Return (X, Y) of the center of cell containing provided text 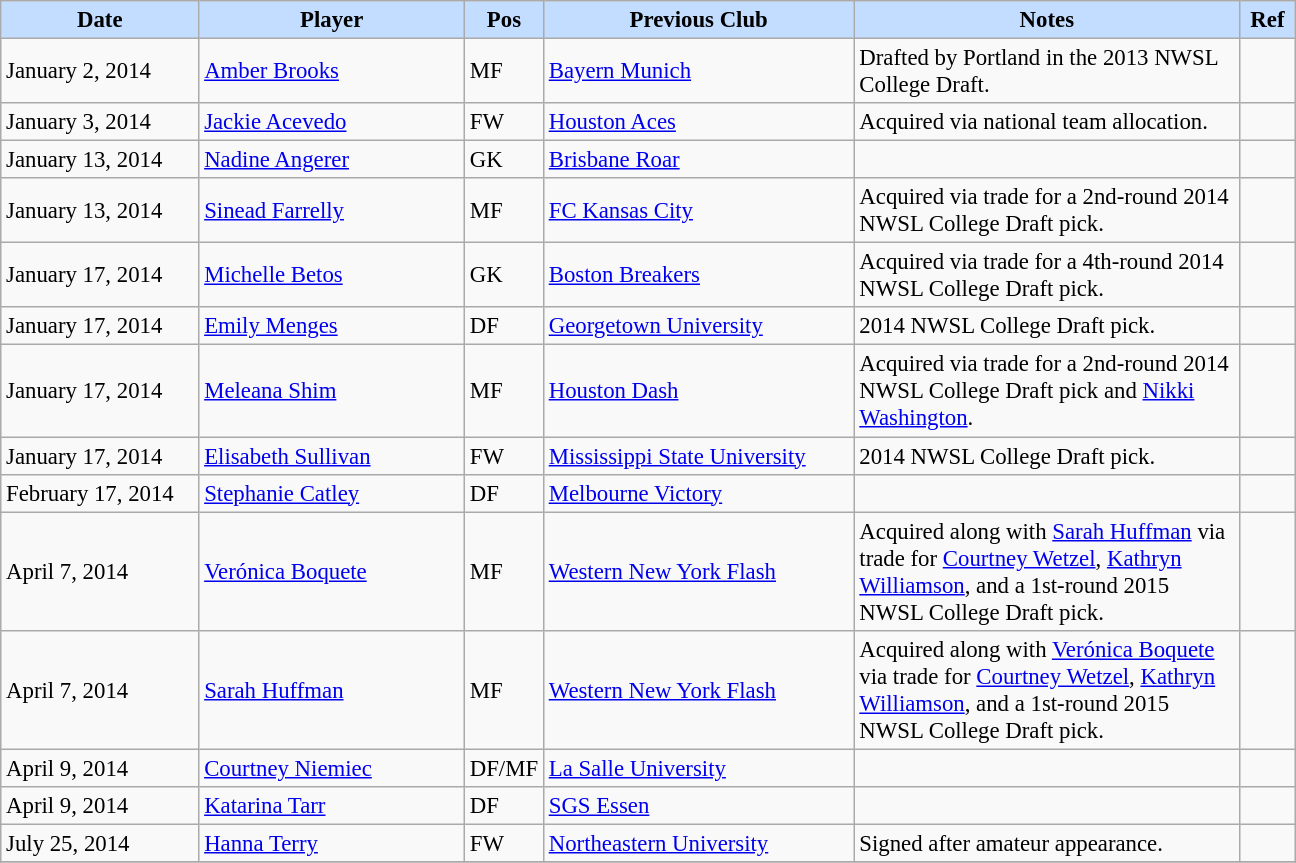
Jackie Acevedo (332, 122)
Date (100, 20)
Houston Dash (698, 391)
Sarah Huffman (332, 690)
January 2, 2014 (100, 72)
Melbourne Victory (698, 493)
Northeastern University (698, 843)
Houston Aces (698, 122)
Nadine Angerer (332, 160)
SGS Essen (698, 806)
Mississippi State University (698, 456)
Player (332, 20)
July 25, 2014 (100, 843)
Signed after amateur appearance. (1047, 843)
Boston Breakers (698, 276)
Previous Club (698, 20)
February 17, 2014 (100, 493)
Hanna Terry (332, 843)
Drafted by Portland in the 2013 NWSL College Draft. (1047, 72)
Katarina Tarr (332, 806)
Stephanie Catley (332, 493)
Georgetown University (698, 327)
La Salle University (698, 768)
Elisabeth Sullivan (332, 456)
Bayern Munich (698, 72)
Meleana Shim (332, 391)
Acquired along with Verónica Boquete via trade for Courtney Wetzel, Kathryn Williamson, and a 1st-round 2015 NWSL College Draft pick. (1047, 690)
Ref (1268, 20)
Emily Menges (332, 327)
Acquired along with Sarah Huffman via trade for Courtney Wetzel, Kathryn Williamson, and a 1st-round 2015 NWSL College Draft pick. (1047, 572)
Amber Brooks (332, 72)
Notes (1047, 20)
Brisbane Roar (698, 160)
January 3, 2014 (100, 122)
Acquired via trade for a 4th-round 2014 NWSL College Draft pick. (1047, 276)
Courtney Niemiec (332, 768)
Acquired via national team allocation. (1047, 122)
Verónica Boquete (332, 572)
Pos (504, 20)
Michelle Betos (332, 276)
Acquired via trade for a 2nd-round 2014 NWSL College Draft pick and Nikki Washington. (1047, 391)
FC Kansas City (698, 210)
DF/MF (504, 768)
Acquired via trade for a 2nd-round 2014 NWSL College Draft pick. (1047, 210)
Sinead Farrelly (332, 210)
